Identify which cell holds the provided text, then report its [x, y] central coordinate. 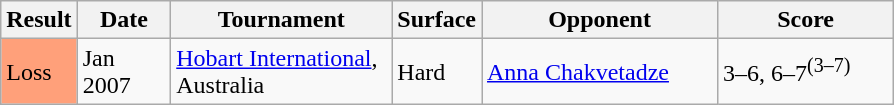
3–6, 6–7(3–7) [806, 72]
Hard [437, 72]
Loss [39, 72]
Jan 2007 [124, 72]
Tournament [282, 20]
Anna Chakvetadze [600, 72]
Surface [437, 20]
Date [124, 20]
Opponent [600, 20]
Result [39, 20]
Hobart International, Australia [282, 72]
Score [806, 20]
